Locate the cell with the specified text and output its [x, y] center coordinate. 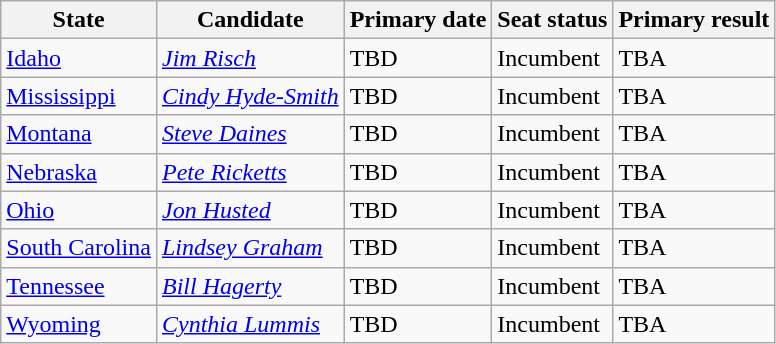
Idaho [79, 58]
Bill Hagerty [250, 286]
Montana [79, 134]
Ohio [79, 210]
Mississippi [79, 96]
South Carolina [79, 248]
Primary date [418, 20]
Tennessee [79, 286]
Candidate [250, 20]
Pete Ricketts [250, 172]
Cynthia Lummis [250, 324]
Wyoming [79, 324]
Jim Risch [250, 58]
Steve Daines [250, 134]
Cindy Hyde-Smith [250, 96]
Seat status [552, 20]
Nebraska [79, 172]
Primary result [694, 20]
Lindsey Graham [250, 248]
Jon Husted [250, 210]
State [79, 20]
